Provide the [x, y] coordinate of the cell's center where the given text is located.  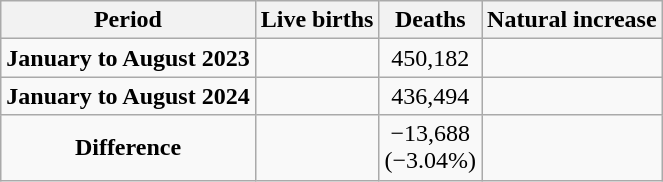
January to August 2023 [128, 58]
Live births [317, 20]
436,494 [430, 96]
Difference [128, 148]
−13,688(−3.04%) [430, 148]
Deaths [430, 20]
450,182 [430, 58]
January to August 2024 [128, 96]
Period [128, 20]
Natural increase [572, 20]
